For the text-containing cell, return its midpoint in (X, Y) coordinate format. 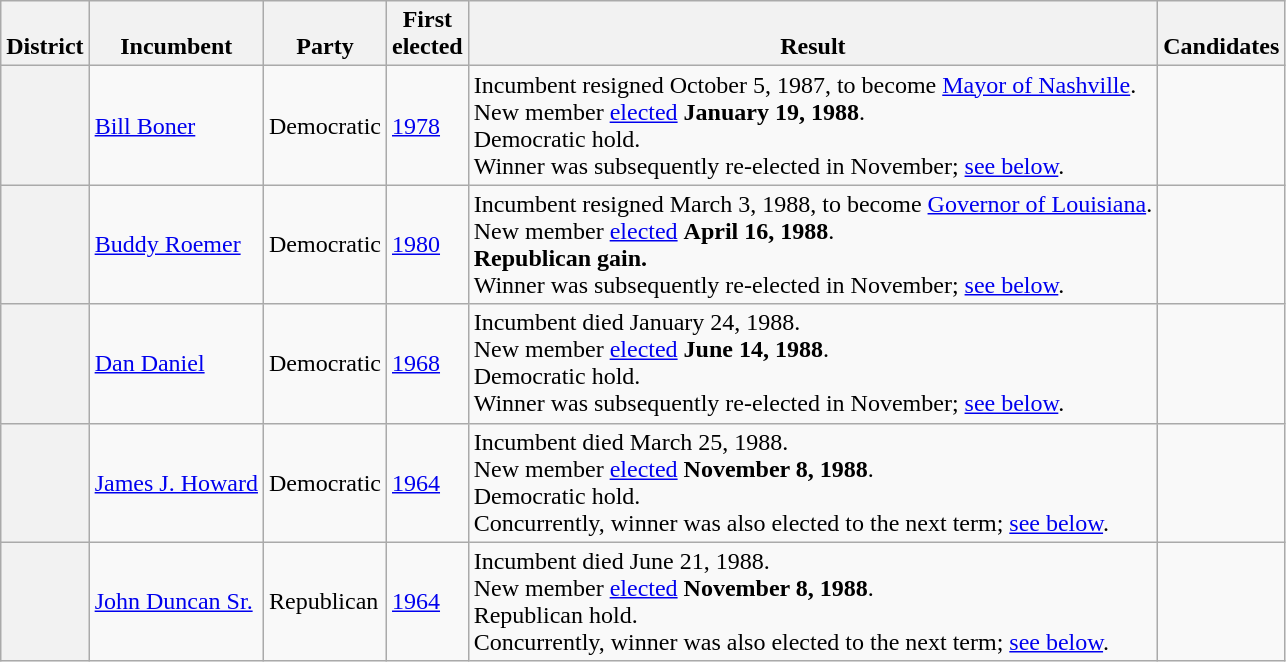
1968 (427, 364)
Incumbent died January 24, 1988.New member elected June 14, 1988.Democratic hold.Winner was subsequently re-elected in November; see below. (813, 364)
Dan Daniel (176, 364)
John Duncan Sr. (176, 602)
Party (324, 34)
Republican (324, 602)
Bill Boner (176, 126)
1978 (427, 126)
Firstelected (427, 34)
Incumbent died June 21, 1988.New member elected November 8, 1988.Republican hold.Concurrently, winner was also elected to the next term; see below. (813, 602)
Result (813, 34)
1980 (427, 244)
Incumbent died March 25, 1988.New member elected November 8, 1988.Democratic hold.Concurrently, winner was also elected to the next term; see below. (813, 482)
Incumbent (176, 34)
District (45, 34)
Buddy Roemer (176, 244)
Candidates (1222, 34)
James J. Howard (176, 482)
